Locate the cell with the specified text and output its [x, y] center coordinate. 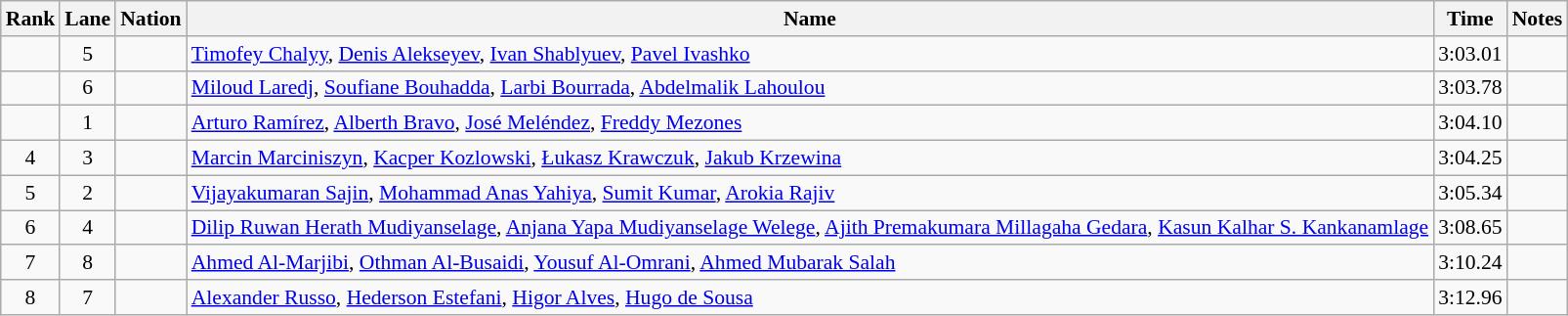
1 [88, 123]
3:12.96 [1469, 297]
Arturo Ramírez, Alberth Bravo, José Meléndez, Freddy Mezones [810, 123]
Time [1469, 19]
Ahmed Al-Marjibi, Othman Al-Busaidi, Yousuf Al-Omrani, Ahmed Mubarak Salah [810, 263]
3:08.65 [1469, 228]
Lane [88, 19]
Dilip Ruwan Herath Mudiyanselage, Anjana Yapa Mudiyanselage Welege, Ajith Premakumara Millagaha Gedara, Kasun Kalhar S. Kankanamlage [810, 228]
Nation [150, 19]
Alexander Russo, Hederson Estefani, Higor Alves, Hugo de Sousa [810, 297]
3:04.10 [1469, 123]
3 [88, 158]
3:04.25 [1469, 158]
3:10.24 [1469, 263]
3:05.34 [1469, 193]
Marcin Marciniszyn, Kacper Kozlowski, Łukasz Krawczuk, Jakub Krzewina [810, 158]
Notes [1538, 19]
Vijayakumaran Sajin, Mohammad Anas Yahiya, Sumit Kumar, Arokia Rajiv [810, 193]
2 [88, 193]
3:03.78 [1469, 88]
Timofey Chalyy, Denis Alekseyev, Ivan Shablyuev, Pavel Ivashko [810, 54]
Name [810, 19]
Rank [31, 19]
3:03.01 [1469, 54]
Miloud Laredj, Soufiane Bouhadda, Larbi Bourrada, Abdelmalik Lahoulou [810, 88]
